Search for the cell housing the specified text and yield its (X, Y) center coordinate. 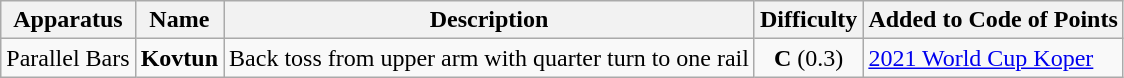
Back toss from upper arm with quarter turn to one rail (490, 58)
Parallel Bars (68, 58)
Description (490, 20)
C (0.3) (808, 58)
Apparatus (68, 20)
Difficulty (808, 20)
Added to Code of Points (993, 20)
Kovtun (179, 58)
2021 World Cup Koper (993, 58)
Name (179, 20)
